Provide the (X, Y) coordinate of the cell's center where the given text is located.  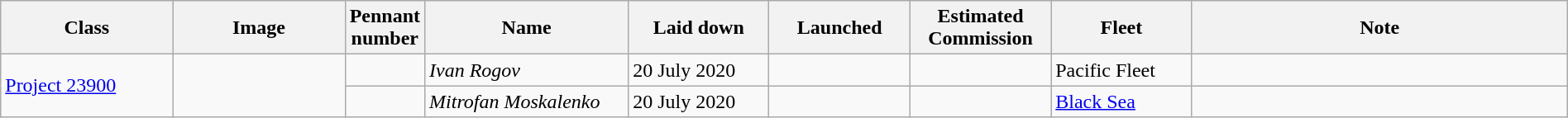
Pennant number (385, 28)
Class (87, 28)
Pacific Fleet (1121, 70)
Black Sea (1121, 101)
Fleet (1121, 28)
Name (527, 28)
Mitrofan Moskalenko (527, 101)
Ivan Rogov (527, 70)
Laid down (699, 28)
Note (1379, 28)
EstimatedCommission (980, 28)
Image (259, 28)
Project 23900 (87, 86)
Launched (839, 28)
